Provide the (x, y) coordinate of the cell's center where the given text is located.  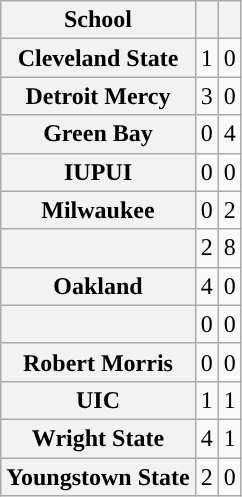
Oakland (98, 286)
Milwaukee (98, 210)
Youngstown State (98, 477)
Detroit Mercy (98, 96)
UIC (98, 400)
3 (206, 96)
8 (230, 248)
IUPUI (98, 172)
Green Bay (98, 134)
Robert Morris (98, 362)
Wright State (98, 438)
Cleveland State (98, 58)
School (98, 20)
